Extract the [x, y] coordinate from the center of the cell holding the provided text.  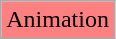
Animation [58, 20]
